Scan for the cell matching the given text and deliver its (X, Y) coordinate at center. 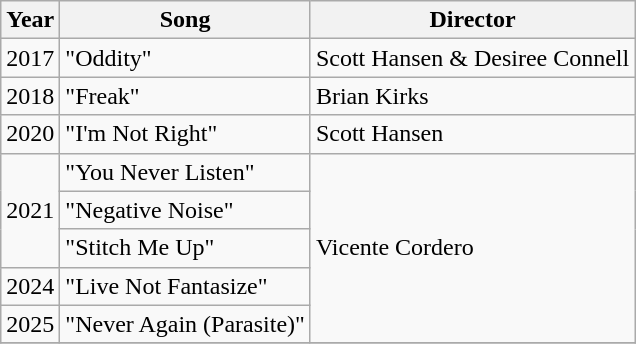
"Oddity" (186, 58)
Director (472, 20)
"Live Not Fantasize" (186, 286)
2017 (30, 58)
"Never Again (Parasite)" (186, 324)
2018 (30, 96)
Scott Hansen & Desiree Connell (472, 58)
Vicente Cordero (472, 248)
"Stitch Me Up" (186, 248)
2025 (30, 324)
Brian Kirks (472, 96)
2021 (30, 210)
"I'm Not Right" (186, 134)
Year (30, 20)
Song (186, 20)
Scott Hansen (472, 134)
"Negative Noise" (186, 210)
"Freak" (186, 96)
2024 (30, 286)
"You Never Listen" (186, 172)
2020 (30, 134)
